From the cell containing the given text, extract its center point as (X, Y) coordinate. 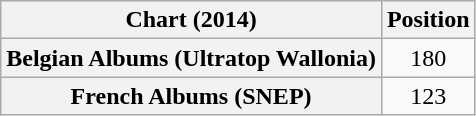
123 (428, 96)
Position (428, 20)
180 (428, 58)
French Albums (SNEP) (192, 96)
Belgian Albums (Ultratop Wallonia) (192, 58)
Chart (2014) (192, 20)
